Determine the (X, Y) coordinate at the center of the cell enclosing the given text.  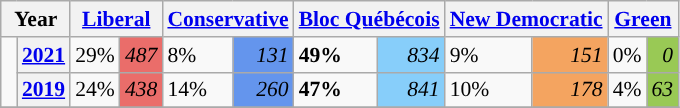
Bloc Québécois (370, 19)
438 (142, 90)
178 (570, 90)
63 (662, 90)
47% (336, 90)
2021 (44, 55)
14% (198, 90)
29% (95, 55)
841 (412, 90)
260 (264, 90)
New Democratic (526, 19)
2019 (44, 90)
24% (95, 90)
Conservative (228, 19)
49% (336, 55)
9% (489, 55)
487 (142, 55)
0 (662, 55)
0% (628, 55)
8% (198, 55)
Green (644, 19)
4% (628, 90)
Liberal (116, 19)
10% (489, 90)
834 (412, 55)
Year (36, 19)
131 (264, 55)
151 (570, 55)
